Determine the (x, y) coordinate at the center of the cell enclosing the given text.  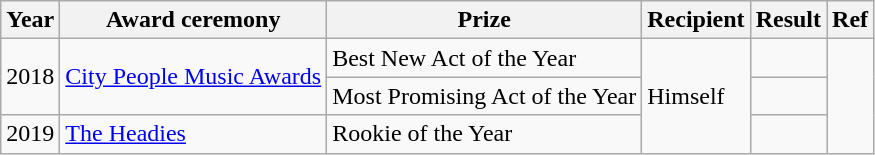
Most Promising Act of the Year (484, 96)
City People Music Awards (194, 77)
2019 (30, 134)
Ref (850, 20)
Prize (484, 20)
Award ceremony (194, 20)
Year (30, 20)
Recipient (696, 20)
Himself (696, 96)
Rookie of the Year (484, 134)
The Headies (194, 134)
Result (788, 20)
2018 (30, 77)
Best New Act of the Year (484, 58)
